Find where the given text appears and provide that cell's center as [X, Y] coordinate. 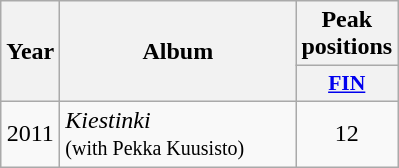
Album [178, 52]
Year [30, 52]
FIN [347, 84]
12 [347, 134]
Kiestinki(with Pekka Kuusisto) [178, 134]
2011 [30, 134]
Peak positions [347, 34]
